Capture the cell that displays the provided text and extract its [X, Y] central coordinate. 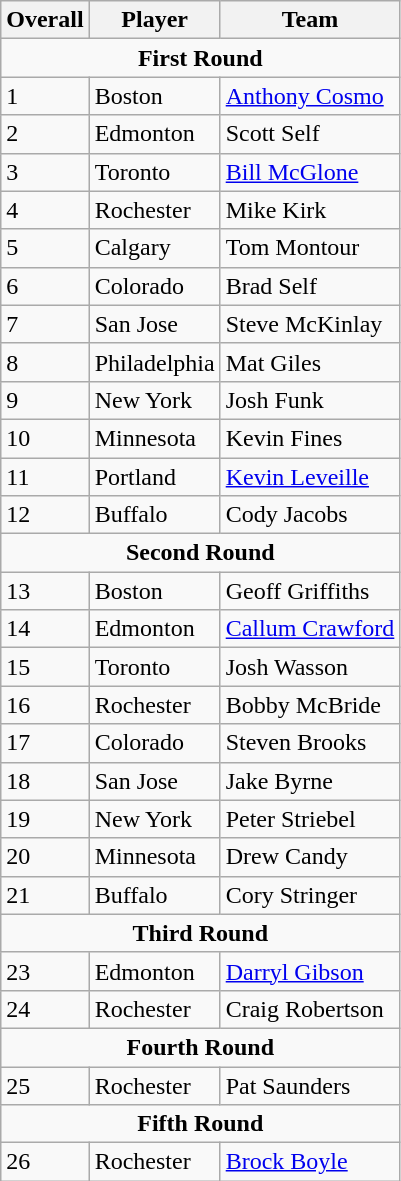
9 [45, 400]
21 [45, 895]
Bobby McBride [310, 705]
Craig Robertson [310, 1009]
Mat Giles [310, 362]
14 [45, 629]
15 [45, 667]
17 [45, 743]
26 [45, 1162]
10 [45, 438]
Player [154, 20]
23 [45, 971]
Bill McGlone [310, 172]
3 [45, 172]
6 [45, 286]
16 [45, 705]
12 [45, 515]
20 [45, 857]
25 [45, 1085]
Josh Wasson [310, 667]
Callum Crawford [310, 629]
19 [45, 819]
24 [45, 1009]
Fifth Round [200, 1124]
Brock Boyle [310, 1162]
First Round [200, 58]
Brad Self [310, 286]
7 [45, 324]
Philadelphia [154, 362]
Third Round [200, 933]
Calgary [154, 248]
Scott Self [310, 134]
4 [45, 210]
Steven Brooks [310, 743]
1 [45, 96]
Peter Striebel [310, 819]
Jake Byrne [310, 781]
Overall [45, 20]
Second Round [200, 553]
Mike Kirk [310, 210]
Kevin Leveille [310, 477]
Cory Stringer [310, 895]
Steve McKinlay [310, 324]
Pat Saunders [310, 1085]
Fourth Round [200, 1047]
Josh Funk [310, 400]
Anthony Cosmo [310, 96]
Geoff Griffiths [310, 591]
Drew Candy [310, 857]
Kevin Fines [310, 438]
18 [45, 781]
11 [45, 477]
13 [45, 591]
Team [310, 20]
Darryl Gibson [310, 971]
Cody Jacobs [310, 515]
Tom Montour [310, 248]
Portland [154, 477]
8 [45, 362]
2 [45, 134]
5 [45, 248]
